Scan for the cell matching the given text and deliver its (X, Y) coordinate at center. 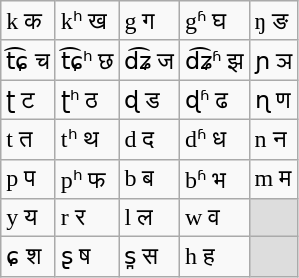
tʰ थ (87, 139)
y य (28, 218)
ɲ ञ (274, 60)
ɖʱ ढ (214, 100)
ʂ ष (87, 257)
ŋ ङ (274, 21)
d͡ʑʱ झ (214, 60)
ʈʰ ठ (87, 100)
ʈ ट (28, 100)
ɖ ड (150, 100)
d द (150, 139)
p प (28, 179)
n न (274, 139)
l ल (150, 218)
s̪ स (150, 257)
t͡ɕ च (28, 60)
ɳ ण (274, 100)
b ब (150, 179)
ɕ श (28, 257)
m म (274, 179)
gʱ घ (214, 21)
r र (87, 218)
kʰ ख (87, 21)
t͡ɕʰ छ (87, 60)
k क (28, 21)
g ग (150, 21)
t त (28, 139)
dʱ ध (214, 139)
pʰ फ (87, 179)
w व (214, 218)
h ह (214, 257)
bʱ भ (214, 179)
d͡ʑ ज (150, 60)
